Pinpoint the cell where the given text exists, returning its (x, y) midpoint coordinate. 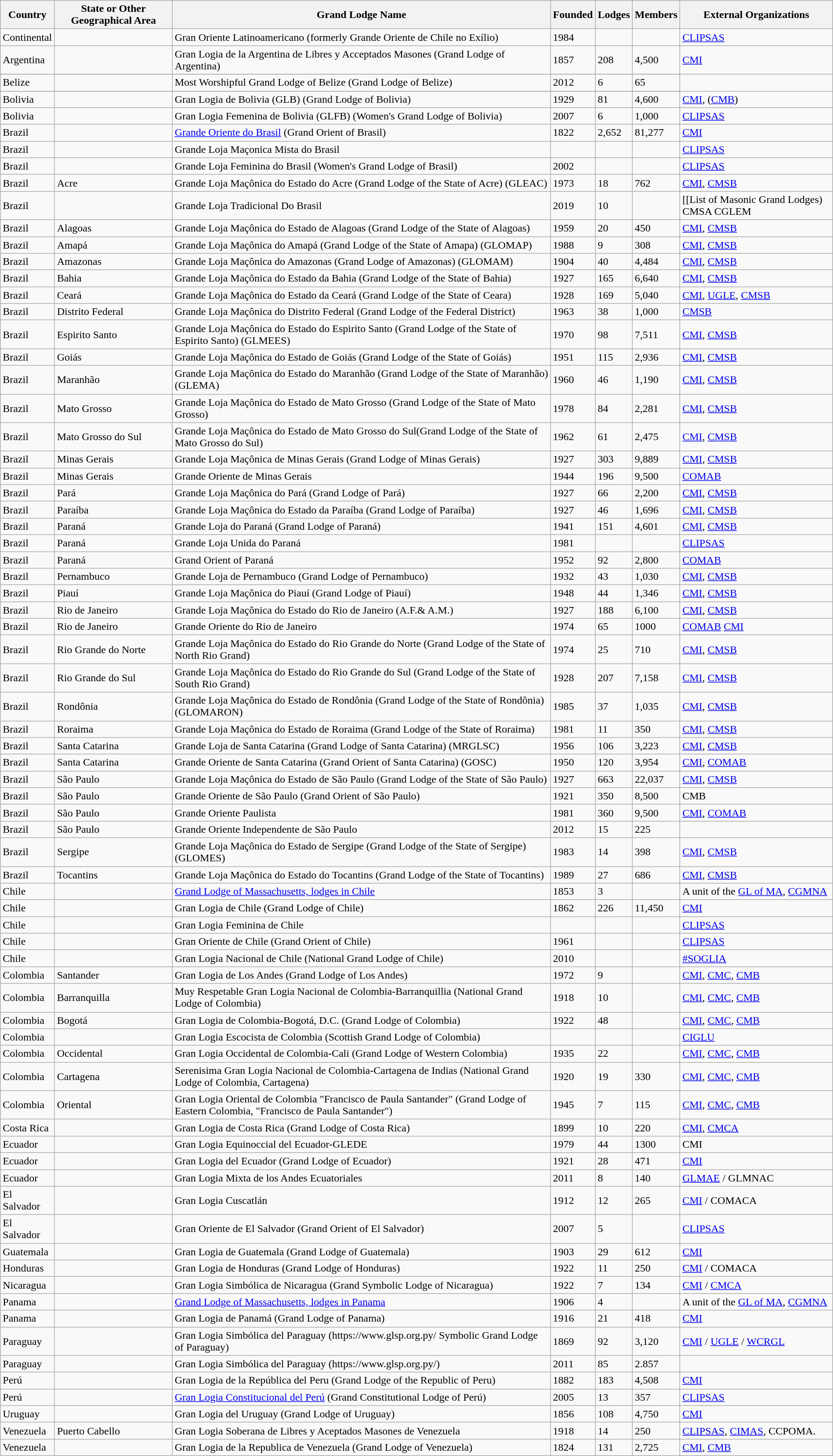
Mato Grosso (113, 408)
1,035 (656, 706)
Piauí (113, 593)
Espirito Santo (113, 335)
Grande Loja Maçônica do Estado de São Paulo (Grand Lodge of the State of São Paulo) (361, 779)
External Organizations (757, 15)
Most Worshipful Grand Lodge of Belize (Grand Lodge of Belize) (361, 83)
CMI, CMB (757, 1447)
1959 (573, 228)
Grande Loja Maçônica do Estado do Maranhão (Grand Lodge of the State of Maranhão) (GLEMA) (361, 379)
Gran Logia de la Argentina de Libres y Acceptados Masones (Grand Lodge of Argentina) (361, 60)
1979 (573, 1144)
1944 (573, 476)
6,640 (656, 278)
Gran Logia Equinoccial del Ecuador-GLEDE (361, 1144)
Grande Oriente do Brasil (Grand Orient of Brasil) (361, 133)
Grande Loja do Paraná (Grand Lodge of Paraná) (361, 526)
Gran Logia de Colombia-Bogotá, D.C. (Grand Lodge of Colombia) (361, 1020)
1856 (573, 1414)
15 (614, 829)
1935 (573, 1054)
Nicaragua (27, 1285)
28 (614, 1161)
Gran Logia de Chile (Grand Lodge of Chile) (361, 908)
Grande Oriente Paulista (361, 813)
Grande Loja Maçônica do Estado do Acre (Grand Lodge of the State of Acre) (GLEAC) (361, 183)
2,652 (614, 133)
4,484 (656, 262)
Gran Logia de Los Andes (Grand Lodge of Los Andes) (361, 975)
1300 (656, 1144)
Gran Logia de la República del Peru (Grand Lodge of the Republic of Peru) (361, 1380)
Alagoas (113, 228)
Gran Logia de Guatemala (Grand Lodge of Guatemala) (361, 1252)
1862 (573, 908)
Maranhão (113, 379)
Grand Orient of Paraná (361, 560)
Gran Logia Simbólica del Paraguay (https://www.glsp.org.py/) (361, 1364)
Muy Respetable Gran Logia Nacional de Colombia-Barranquillia (National Grand Lodge of Colombia) (361, 998)
CMB (757, 796)
GLMAE / GLMNAC (757, 1178)
Gran Logia Cuscatlán (361, 1201)
208 (614, 60)
1952 (573, 560)
Grande Loja Maçônica do Estado de Alagoas (Grand Lodge of the State of Alagoas) (361, 228)
Grande Loja Maçônica do Piauí (Grand Lodge of Piauí) (361, 593)
81 (614, 99)
1932 (573, 577)
19 (614, 1076)
Grande Loja de Santa Catarina (Grand Lodge of Santa Catarina) (MRGLSC) (361, 746)
Lodges (614, 15)
Guatemala (27, 1252)
Grande Oriente do Rio de Janeiro (361, 627)
Amapá (113, 245)
2019 (573, 206)
140 (656, 1178)
1822 (573, 133)
Grande Oriente de Minas Gerais (361, 476)
762 (656, 183)
Grande Loja Maçônica do Estado de Roraima (Grand Lodge of the State of Roraima) (361, 729)
Rio Grande do Norte (113, 649)
226 (614, 908)
Gran Logia Simbólica de Nicaragua (Grand Symbolic Lodge of Nicaragua) (361, 1285)
18 (614, 183)
Grand Lodge Name (361, 15)
5,040 (656, 295)
CIGLU (757, 1037)
Acre (113, 183)
Country (27, 15)
1988 (573, 245)
[[List of Masonic Grand Lodges) CMSA CGLEM (757, 206)
Grande Oriente de São Paulo (Grand Orient of São Paulo) (361, 796)
Gran Logia del Uruguay (Grand Lodge of Uruguay) (361, 1414)
Grande Loja Feminina do Brasil (Women's Grand Lodge of Brasil) (361, 166)
Barranquilla (113, 998)
Gran Logia Constitucional del Perú (Grand Constitutional Lodge of Perú) (361, 1397)
Gran Logia Soberana de Libres y Aceptados Masones de Venezuela (361, 1431)
1951 (573, 357)
1985 (573, 706)
Grande Loja Tradicional Do Brasil (361, 206)
207 (614, 678)
Gran Logia Femenina de Bolivia (GLFB) (Women's Grand Lodge of Bolivia) (361, 116)
2,800 (656, 560)
Grande Loja Maçônica do Estado do Rio de Janeiro (A.F.& A.M.) (361, 610)
61 (614, 437)
8,500 (656, 796)
1,030 (656, 577)
265 (656, 1201)
20 (614, 228)
1,696 (656, 509)
Grande Loja Maçônica do Estado da Ceará (Grand Lodge of the State of Ceara) (361, 295)
Roraima (113, 729)
1899 (573, 1127)
Mato Grosso do Sul (113, 437)
1904 (573, 262)
Gran Logia Feminina de Chile (361, 925)
Argentina (27, 60)
1948 (573, 593)
Gran Logia del Ecuador (Grand Lodge of Ecuador) (361, 1161)
Gran Logia de Panamá (Grand Lodge of Panama) (361, 1319)
1903 (573, 1252)
Ceará (113, 295)
Costa Rica (27, 1127)
471 (656, 1161)
360 (614, 813)
1972 (573, 975)
2,200 (656, 493)
State or Other Geographical Area (113, 15)
85 (614, 1364)
4,508 (656, 1380)
Pará (113, 493)
3,223 (656, 746)
Grande Loja Maçônica de Minas Gerais (Grand Lodge of Minas Gerais) (361, 459)
2,281 (656, 408)
686 (656, 874)
Gran Logia Oriental de Colombia "Francisco de Paula Santander" (Grand Lodge of Eastern Colombia, "Francisco de Paula Santander") (361, 1105)
Gran Oriente Latinoamericano (formerly Grande Oriente de Chile no Exílio) (361, 37)
1983 (573, 852)
Bahia (113, 278)
Founded (573, 15)
98 (614, 335)
8 (614, 1178)
Honduras (27, 1268)
7,511 (656, 335)
CMI, CMCA (757, 1127)
Gran Oriente de Chile (Grand Orient of Chile) (361, 942)
Amazonas (113, 262)
330 (656, 1076)
2002 (573, 166)
131 (614, 1447)
Goiás (113, 357)
Grande Loja Maçônica do Distrito Federal (Grand Lodge of the Federal District) (361, 312)
CLIPSAS, CIMAS, CCPOMA. (757, 1431)
21 (614, 1319)
Grande Loja Maçonica Mista do Brasil (361, 149)
225 (656, 829)
Grande Loja Maçônica do Estado do Espirito Santo (Grand Lodge of the State of Espirito Santo) (GLMEES) (361, 335)
398 (656, 852)
Gran Logia de Honduras (Grand Lodge of Honduras) (361, 1268)
151 (614, 526)
1857 (573, 60)
2,475 (656, 437)
11,450 (656, 908)
Sergipe (113, 852)
612 (656, 1252)
CMSB (757, 312)
Pernambuco (113, 577)
4,600 (656, 99)
196 (614, 476)
169 (614, 295)
25 (614, 649)
40 (614, 262)
663 (614, 779)
81,277 (656, 133)
COMAB CMI (757, 627)
303 (614, 459)
Grande Loja Maçônica do Estado do Tocantins (Grand Lodge of the State of Tocantins) (361, 874)
Gran Logia Escocista de Colombia (Scottish Grand Lodge of Colombia) (361, 1037)
CMI / UGLE / WCRGL (757, 1341)
#SOGLIA (757, 958)
1963 (573, 312)
188 (614, 610)
7,158 (656, 678)
Grande Oriente Independente de São Paulo (361, 829)
6,100 (656, 610)
Uruguay (27, 1414)
27 (614, 874)
1906 (573, 1302)
Paraíba (113, 509)
Gran Logia de Bolivia (GLB) (Grand Lodge of Bolivia) (361, 99)
220 (656, 1127)
Grande Loja Maçônica do Amapá (Grand Lodge of the State of Amapa) (GLOMAP) (361, 245)
Grande Loja Maçônica do Pará (Grand Lodge of Pará) (361, 493)
2,725 (656, 1447)
308 (656, 245)
120 (614, 762)
Grande Loja Maçônica do Estado de Sergipe (Grand Lodge of the State of Sergipe) (GLOMES) (361, 852)
12 (614, 1201)
22,037 (656, 779)
Gran Logia Occidental de Colombia-Cali (Grand Lodge of Western Colombia) (361, 1054)
66 (614, 493)
CMI, (CMB) (757, 99)
Cartagena (113, 1076)
Gran Oriente de El Salvador (Grand Orient of El Salvador) (361, 1229)
Gran Logia de Costa Rica (Grand Lodge of Costa Rica) (361, 1127)
1853 (573, 892)
Puerto Cabello (113, 1431)
357 (656, 1397)
Rondônia (113, 706)
710 (656, 649)
1824 (573, 1447)
Serenisima Gran Logia Nacional de Colombia-Cartagena de Indias (National Grand Lodge of Colombia, Cartagena) (361, 1076)
1941 (573, 526)
Continental (27, 37)
1978 (573, 408)
Belize (27, 83)
1970 (573, 335)
29 (614, 1252)
165 (614, 278)
1000 (656, 627)
Gran Logia Simbólica del Paraguay (https://www.glsp.org.py/ Symbolic Grand Lodge of Paraguay) (361, 1341)
1960 (573, 379)
1973 (573, 183)
Rio Grande do Sul (113, 678)
3 (614, 892)
Grande Loja Maçônica do Estado do Rio Grande do Norte (Grand Lodge of the State of North Rio Grand) (361, 649)
2,936 (656, 357)
3,954 (656, 762)
Grande Loja Maçônica do Estado do Rio Grande do Sul (Grand Lodge of the State of South Rio Grand) (361, 678)
1920 (573, 1076)
1,190 (656, 379)
450 (656, 228)
1916 (573, 1319)
Santander (113, 975)
4 (614, 1302)
1912 (573, 1201)
5 (614, 1229)
Gran Logia de la Republica de Venezuela (Grand Lodge of Venezuela) (361, 1447)
38 (614, 312)
418 (656, 1319)
1950 (573, 762)
Grande Loja Maçônica do Estado de Mato Grosso do Sul(Grand Lodge of the State of Mato Grosso do Sul) (361, 437)
Grande Oriente de Santa Catarina (Grand Orient of Santa Catarina) (GOSC) (361, 762)
1945 (573, 1105)
1929 (573, 99)
1984 (573, 37)
1882 (573, 1380)
183 (614, 1380)
Gran Logia Mixta de los Andes Ecuatoriales (361, 1178)
Grande Loja Maçônica do Estado da Paraíba (Grand Lodge of Paraíba) (361, 509)
43 (614, 577)
Bogotá (113, 1020)
3,120 (656, 1341)
Grande Loja Maçônica do Estado de Rondônia (Grand Lodge of the State of Rondônia) (GLOMARON) (361, 706)
Oriental (113, 1105)
9,889 (656, 459)
CMI / CMCA (757, 1285)
1961 (573, 942)
1989 (573, 874)
Grande Loja Maçônica do Estado de Goiás (Grand Lodge of the State of Goiás) (361, 357)
2005 (573, 1397)
106 (614, 746)
1869 (573, 1341)
2010 (573, 958)
Grande Loja Unida do Paraná (361, 543)
134 (656, 1285)
Grand Lodge of Massachusetts, lodges in Chile (361, 892)
2.857 (656, 1364)
4,500 (656, 60)
1,346 (656, 593)
84 (614, 408)
37 (614, 706)
4,750 (656, 1414)
4,601 (656, 526)
1962 (573, 437)
Grande Loja de Pernambuco (Grand Lodge of Pernambuco) (361, 577)
13 (614, 1397)
108 (614, 1414)
Distrito Federal (113, 312)
Grande Loja Maçônica do Estado da Bahia (Grand Lodge of the State of Bahia) (361, 278)
Gran Logia Nacional de Chile (National Grand Lodge of Chile) (361, 958)
Grande Loja Maçônica do Estado de Mato Grosso (Grand Lodge of the State of Mato Grosso) (361, 408)
22 (614, 1054)
48 (614, 1020)
1956 (573, 746)
Tocantins (113, 874)
Occidental (113, 1054)
Members (656, 15)
CMI, UGLE, CMSB (757, 295)
Grande Loja Maçônica do Amazonas (Grand Lodge of Amazonas) (GLOMAM) (361, 262)
Grand Lodge of Massachusetts, lodges in Panama (361, 1302)
